Search for the cell housing the specified text and yield its (X, Y) center coordinate. 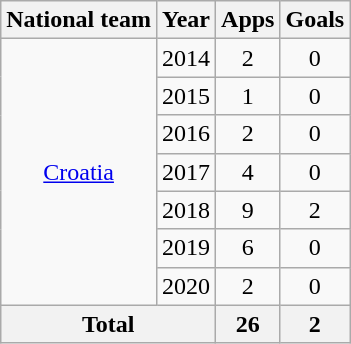
6 (248, 248)
2020 (186, 286)
2015 (186, 96)
26 (248, 324)
2018 (186, 210)
Apps (248, 20)
2014 (186, 58)
2016 (186, 134)
National team (79, 20)
1 (248, 96)
2017 (186, 172)
4 (248, 172)
Total (108, 324)
2019 (186, 248)
9 (248, 210)
Croatia (79, 172)
Year (186, 20)
Goals (315, 20)
